From the cell containing the given text, extract its center point as (X, Y) coordinate. 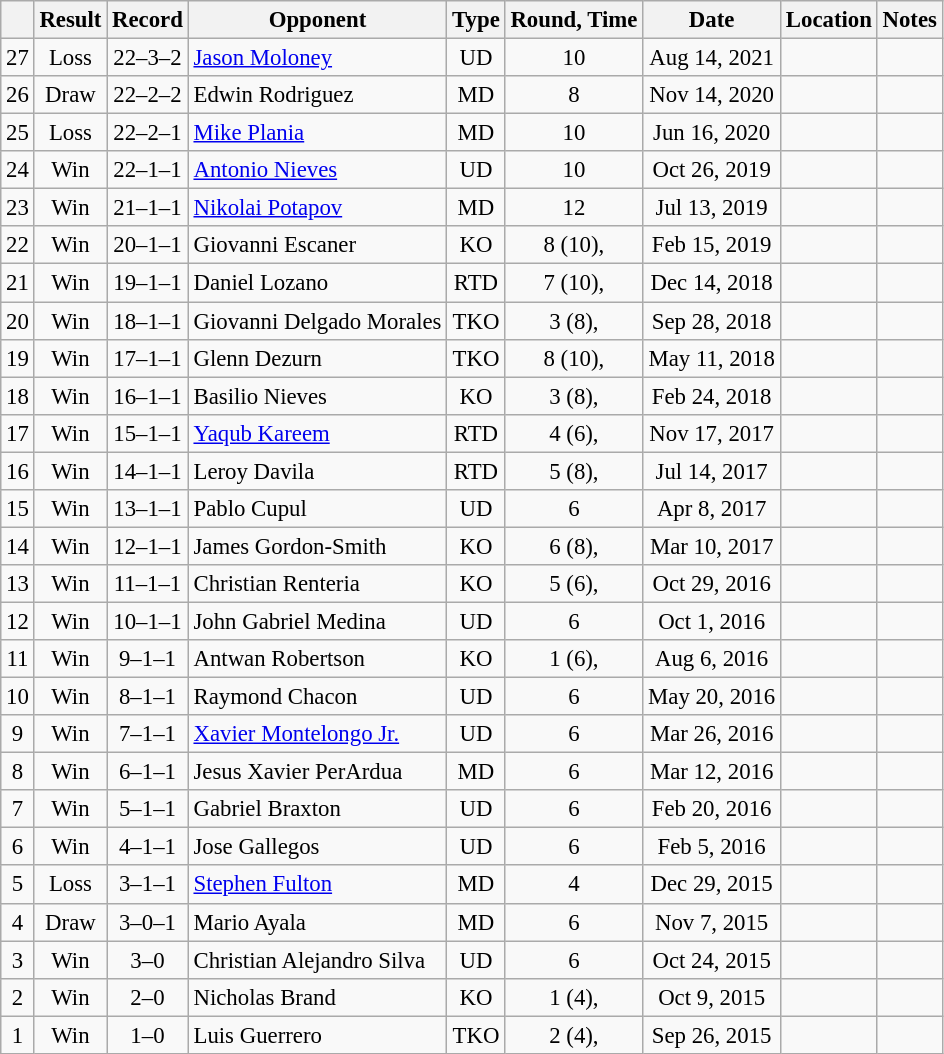
Mike Plania (318, 133)
26 (18, 95)
Nov 14, 2020 (712, 95)
Giovanni Escaner (318, 245)
24 (18, 170)
22–2–2 (148, 95)
Jul 13, 2019 (712, 208)
Jose Gallegos (318, 847)
Nicholas Brand (318, 997)
11 (18, 659)
6–1–1 (148, 772)
Yaqub Kareem (318, 433)
Nikolai Potapov (318, 208)
Dec 29, 2015 (712, 885)
Jun 16, 2020 (712, 133)
Mar 26, 2016 (712, 734)
James Gordon-Smith (318, 546)
6 (8), (574, 546)
Giovanni Delgado Morales (318, 321)
22–2–1 (148, 133)
16 (18, 471)
3–1–1 (148, 885)
9–1–1 (148, 659)
11–1–1 (148, 584)
Jesus Xavier PerArdua (318, 772)
Raymond Chacon (318, 697)
13 (18, 584)
9 (18, 734)
5–1–1 (148, 809)
Notes (910, 20)
3–0–1 (148, 922)
16–1–1 (148, 396)
1 (6), (574, 659)
Luis Guerrero (318, 1035)
12–1–1 (148, 546)
4 (6), (574, 433)
22–1–1 (148, 170)
Dec 14, 2018 (712, 283)
19–1–1 (148, 283)
10–1–1 (148, 621)
2 (18, 997)
19 (18, 358)
5 (6), (574, 584)
20–1–1 (148, 245)
Antwan Robertson (318, 659)
Pablo Cupul (318, 509)
2 (4), (574, 1035)
May 11, 2018 (712, 358)
Stephen Fulton (318, 885)
Christian Alejandro Silva (318, 960)
13–1–1 (148, 509)
Oct 24, 2015 (712, 960)
21–1–1 (148, 208)
Nov 17, 2017 (712, 433)
Aug 14, 2021 (712, 58)
Antonio Nieves (318, 170)
15 (18, 509)
5 (8), (574, 471)
Nov 7, 2015 (712, 922)
Leroy Davila (318, 471)
14–1–1 (148, 471)
18–1–1 (148, 321)
1–0 (148, 1035)
Gabriel Braxton (318, 809)
18 (18, 396)
Oct 1, 2016 (712, 621)
Oct 9, 2015 (712, 997)
15–1–1 (148, 433)
Mario Ayala (318, 922)
Type (476, 20)
Feb 15, 2019 (712, 245)
May 20, 2016 (712, 697)
Sep 28, 2018 (712, 321)
Oct 26, 2019 (712, 170)
25 (18, 133)
3 (18, 960)
7 (10), (574, 283)
Aug 6, 2016 (712, 659)
Mar 10, 2017 (712, 546)
21 (18, 283)
Christian Renteria (318, 584)
Location (830, 20)
22–3–2 (148, 58)
Opponent (318, 20)
8–1–1 (148, 697)
Feb 5, 2016 (712, 847)
Result (70, 20)
4–1–1 (148, 847)
Record (148, 20)
Edwin Rodriguez (318, 95)
17 (18, 433)
Oct 29, 2016 (712, 584)
1 (4), (574, 997)
Mar 12, 2016 (712, 772)
Sep 26, 2015 (712, 1035)
Glenn Dezurn (318, 358)
Feb 24, 2018 (712, 396)
22 (18, 245)
Feb 20, 2016 (712, 809)
17–1–1 (148, 358)
Apr 8, 2017 (712, 509)
5 (18, 885)
14 (18, 546)
Daniel Lozano (318, 283)
20 (18, 321)
Basilio Nieves (318, 396)
1 (18, 1035)
Round, Time (574, 20)
7–1–1 (148, 734)
7 (18, 809)
Jul 14, 2017 (712, 471)
Date (712, 20)
27 (18, 58)
Jason Moloney (318, 58)
Xavier Montelongo Jr. (318, 734)
3–0 (148, 960)
John Gabriel Medina (318, 621)
23 (18, 208)
2–0 (148, 997)
